Locate the cell with the specified text and output its [X, Y] center coordinate. 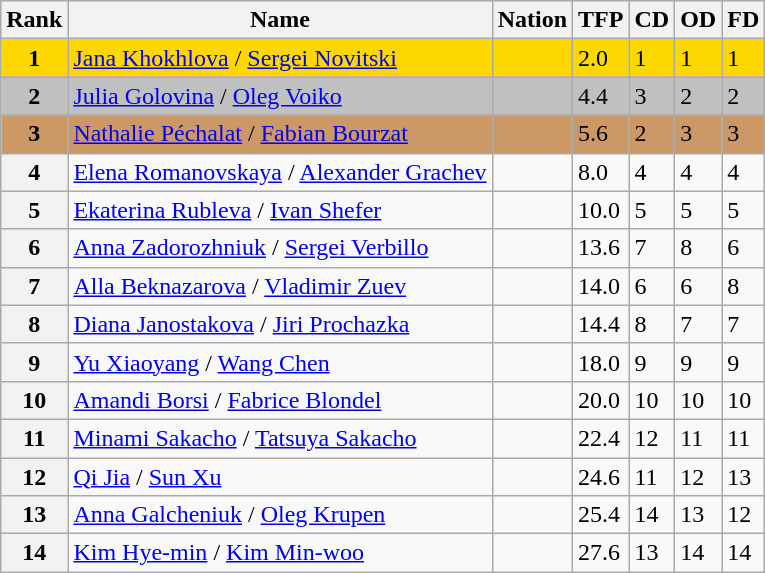
Kim Hye-min / Kim Min-woo [280, 553]
Elena Romanovskaya / Alexander Grachev [280, 172]
Alla Beknazarova / Vladimir Zuev [280, 286]
TFP [601, 20]
Nation [532, 20]
18.0 [601, 362]
Amandi Borsi / Fabrice Blondel [280, 400]
Anna Zadorozhniuk / Sergei Verbillo [280, 248]
Nathalie Péchalat / Fabian Bourzat [280, 134]
Minami Sakacho / Tatsuya Sakacho [280, 438]
27.6 [601, 553]
Anna Galcheniuk / Oleg Krupen [280, 515]
10.0 [601, 210]
Rank [34, 20]
Yu Xiaoyang / Wang Chen [280, 362]
14.4 [601, 324]
4.4 [601, 96]
8.0 [601, 172]
Jana Khokhlova / Sergei Novitski [280, 58]
20.0 [601, 400]
5.6 [601, 134]
2.0 [601, 58]
Ekaterina Rubleva / Ivan Shefer [280, 210]
Diana Janostakova / Jiri Prochazka [280, 324]
Name [280, 20]
FD [744, 20]
25.4 [601, 515]
22.4 [601, 438]
Julia Golovina / Oleg Voiko [280, 96]
CD [652, 20]
14.0 [601, 286]
24.6 [601, 477]
OD [698, 20]
Qi Jia / Sun Xu [280, 477]
13.6 [601, 248]
